Identify which cell holds the provided text, then report its [X, Y] central coordinate. 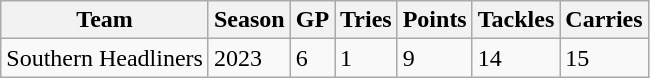
Points [434, 20]
Tackles [516, 20]
Season [249, 20]
2023 [249, 58]
6 [312, 58]
GP [312, 20]
Southern Headliners [105, 58]
14 [516, 58]
Team [105, 20]
15 [604, 58]
9 [434, 58]
1 [366, 58]
Carries [604, 20]
Tries [366, 20]
